Pinpoint the cell where the given text exists, returning its (x, y) midpoint coordinate. 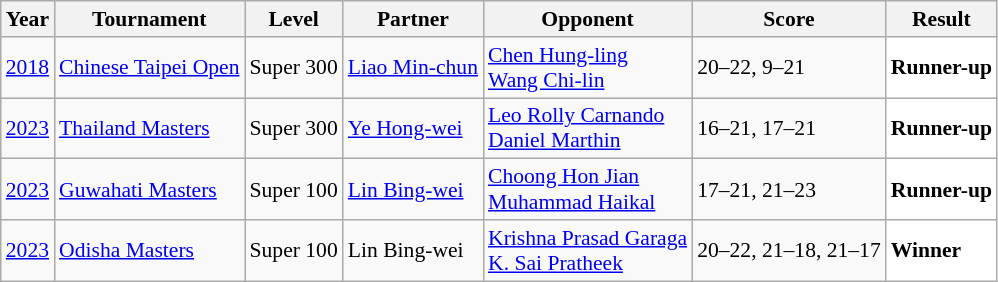
Winner (942, 250)
20–22, 9–21 (789, 68)
16–21, 17–21 (789, 128)
Thailand Masters (149, 128)
Level (293, 19)
20–22, 21–18, 21–17 (789, 250)
Ye Hong-wei (413, 128)
17–21, 21–23 (789, 190)
Liao Min-chun (413, 68)
Chinese Taipei Open (149, 68)
2018 (28, 68)
Result (942, 19)
Choong Hon Jian Muhammad Haikal (588, 190)
Partner (413, 19)
Chen Hung-ling Wang Chi-lin (588, 68)
Odisha Masters (149, 250)
Opponent (588, 19)
Score (789, 19)
Tournament (149, 19)
Guwahati Masters (149, 190)
Krishna Prasad Garaga K. Sai Pratheek (588, 250)
Year (28, 19)
Leo Rolly Carnando Daniel Marthin (588, 128)
